Capture the cell that displays the provided text and extract its [X, Y] central coordinate. 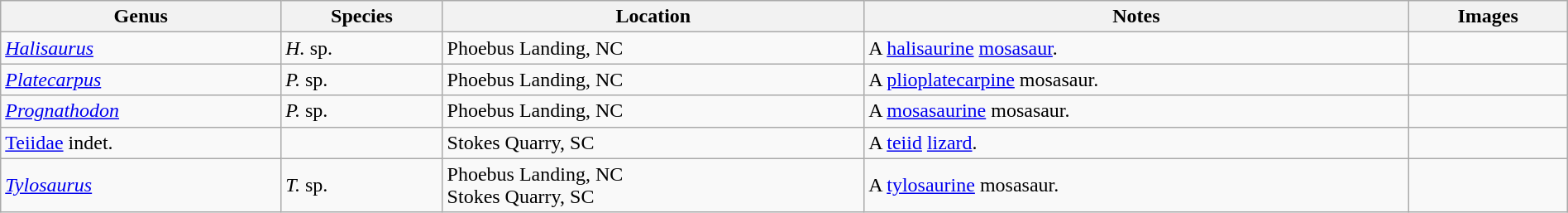
A tylosaurine mosasaur. [1136, 186]
Species [362, 17]
Images [1488, 17]
Platecarpus [141, 80]
Notes [1136, 17]
Teiidae indet. [141, 143]
Location [653, 17]
Halisaurus [141, 48]
A plioplatecarpine mosasaur. [1136, 80]
Genus [141, 17]
A halisaurine mosasaur. [1136, 48]
T. sp. [362, 186]
A mosasaurine mosasaur. [1136, 111]
Phoebus Landing, NCStokes Quarry, SC [653, 186]
Prognathodon [141, 111]
A teiid lizard. [1136, 143]
Stokes Quarry, SC [653, 143]
H. sp. [362, 48]
Tylosaurus [141, 186]
